For the text-containing cell, return its midpoint in [x, y] coordinate format. 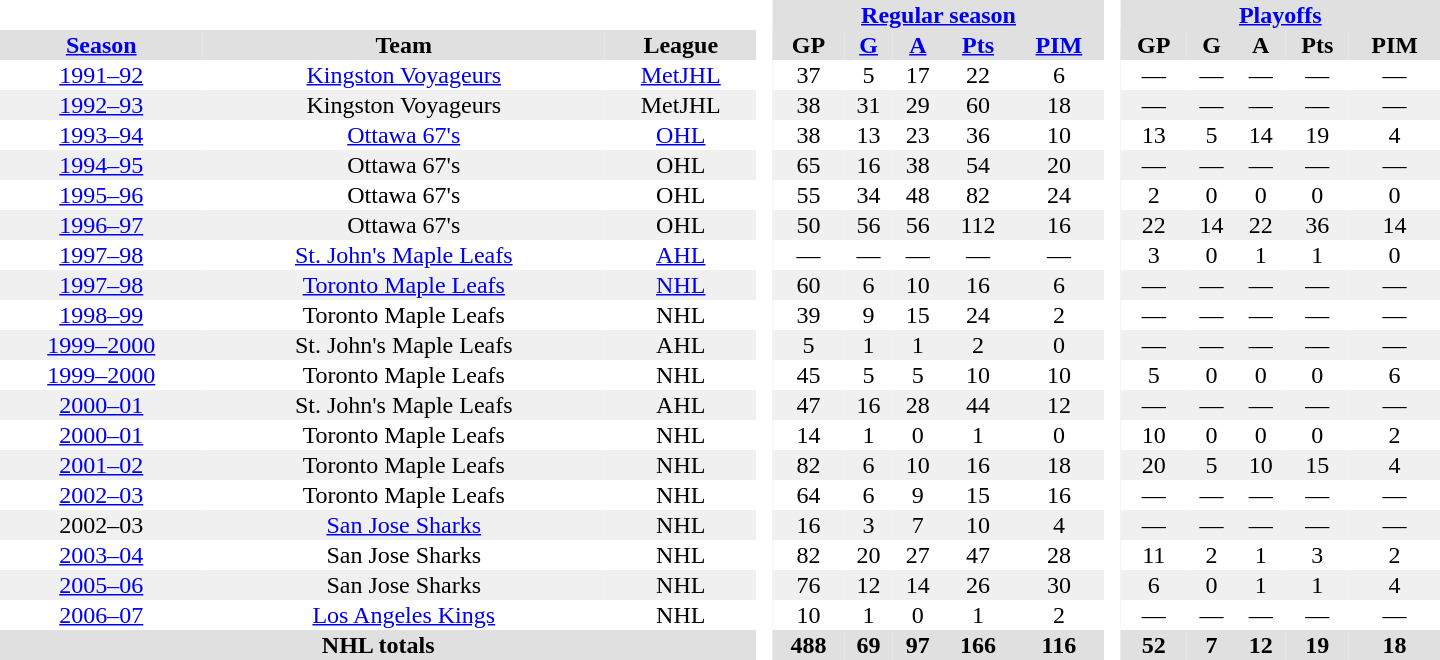
23 [918, 135]
Team [404, 45]
112 [978, 225]
29 [918, 105]
76 [808, 585]
1996–97 [101, 225]
34 [868, 195]
Playoffs [1280, 15]
116 [1060, 645]
166 [978, 645]
1992–93 [101, 105]
2005–06 [101, 585]
69 [868, 645]
30 [1060, 585]
Regular season [938, 15]
1995–96 [101, 195]
65 [808, 165]
64 [808, 495]
League [680, 45]
2003–04 [101, 555]
55 [808, 195]
488 [808, 645]
1994–95 [101, 165]
31 [868, 105]
11 [1154, 555]
27 [918, 555]
17 [918, 75]
50 [808, 225]
2001–02 [101, 465]
37 [808, 75]
54 [978, 165]
52 [1154, 645]
26 [978, 585]
NHL totals [378, 645]
2006–07 [101, 615]
48 [918, 195]
1991–92 [101, 75]
1993–94 [101, 135]
45 [808, 375]
39 [808, 315]
1998–99 [101, 315]
Los Angeles Kings [404, 615]
Season [101, 45]
44 [978, 405]
97 [918, 645]
